Extract the (x, y) coordinate from the center of the cell holding the provided text.  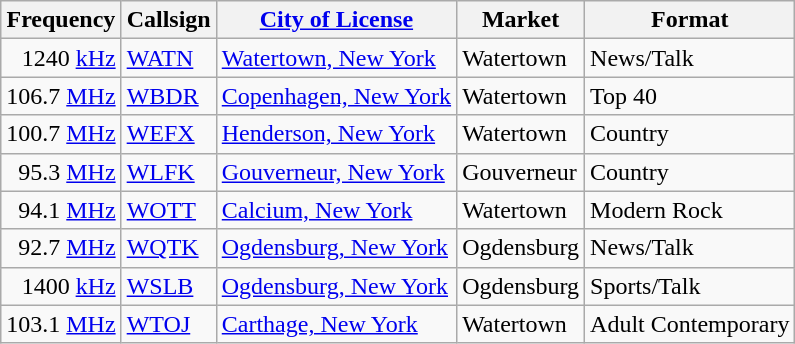
Henderson, New York (336, 134)
1240 kHz (61, 58)
City of License (336, 20)
WLFK (168, 172)
Watertown, New York (336, 58)
Frequency (61, 20)
94.1 MHz (61, 210)
103.1 MHz (61, 324)
Adult Contemporary (690, 324)
Copenhagen, New York (336, 96)
Modern Rock (690, 210)
92.7 MHz (61, 248)
Top 40 (690, 96)
Carthage, New York (336, 324)
Sports/Talk (690, 286)
Callsign (168, 20)
WSLB (168, 286)
Format (690, 20)
WTOJ (168, 324)
Market (521, 20)
WOTT (168, 210)
WEFX (168, 134)
WBDR (168, 96)
Gouverneur (521, 172)
100.7 MHz (61, 134)
WATN (168, 58)
Calcium, New York (336, 210)
WQTK (168, 248)
1400 kHz (61, 286)
106.7 MHz (61, 96)
95.3 MHz (61, 172)
Gouverneur, New York (336, 172)
